From the cell containing the given text, extract its center point as (x, y) coordinate. 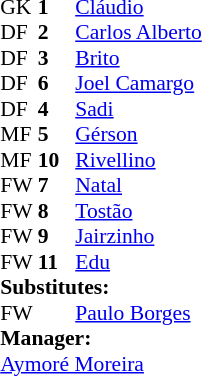
3 (57, 58)
Rivellino (138, 160)
Gérson (138, 135)
Manager: (101, 339)
Natal (138, 185)
10 (57, 160)
Carlos Alberto (138, 33)
5 (57, 135)
6 (57, 83)
8 (57, 211)
9 (57, 237)
11 (57, 262)
Substitutes: (101, 287)
Joel Camargo (138, 83)
Jairzinho (138, 237)
Sadi (138, 109)
Paulo Borges (138, 313)
7 (57, 185)
Tostão (138, 211)
4 (57, 109)
Brito (138, 58)
Edu (138, 262)
2 (57, 33)
